Pinpoint the cell where the given text exists, returning its [x, y] midpoint coordinate. 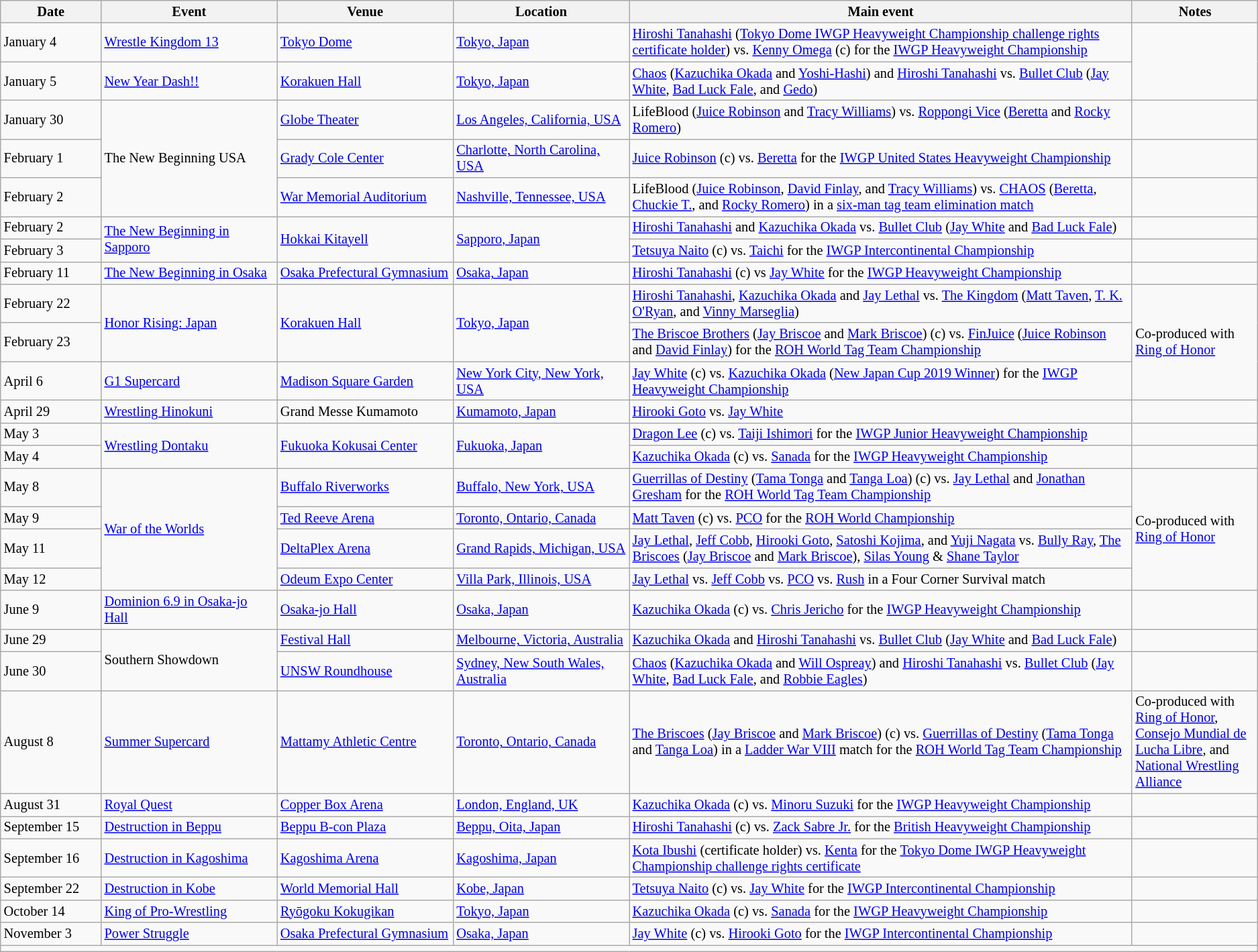
Kazuchika Okada and Hiroshi Tanahashi vs. Bullet Club (Jay White and Bad Luck Fale) [881, 640]
Chaos (Kazuchika Okada and Will Ospreay) and Hiroshi Tanahashi vs. Bullet Club (Jay White, Bad Luck Fale, and Robbie Eagles) [881, 671]
Jay Lethal vs. Jeff Cobb vs. PCO vs. Rush in a Four Corner Survival match [881, 579]
Royal Quest [189, 804]
January 4 [51, 42]
Villa Park, Illinois, USA [541, 579]
Wrestling Hinokuni [189, 411]
The Briscoe Brothers (Jay Briscoe and Mark Briscoe) (c) vs. FinJuice (Juice Robinson and David Finlay) for the ROH World Tag Team Championship [881, 342]
Jay White (c) vs. Kazuchika Okada (New Japan Cup 2019 Winner) for the IWGP Heavyweight Championship [881, 381]
February 22 [51, 303]
August 31 [51, 804]
Co-produced with Ring of Honor, Consejo Mundial de Lucha Libre, and National Wrestling Alliance [1194, 742]
Ryōgoku Kokugikan [365, 911]
London, England, UK [541, 804]
Sydney, New South Wales, Australia [541, 671]
June 30 [51, 671]
Chaos (Kazuchika Okada and Yoshi-Hashi) and Hiroshi Tanahashi vs. Bullet Club (Jay White, Bad Luck Fale, and Gedo) [881, 81]
New York City, New York, USA [541, 381]
Location [541, 11]
Summer Supercard [189, 742]
Kazuchika Okada (c) vs. Minoru Suzuki for the IWGP Heavyweight Championship [881, 804]
Kagoshima Arena [365, 858]
Globe Theater [365, 119]
Festival Hall [365, 640]
August 8 [51, 742]
Beppu, Oita, Japan [541, 827]
Hokkai Kitayell [365, 239]
Hiroshi Tanahashi, Kazuchika Okada and Jay Lethal vs. The Kingdom (Matt Taven, T. K. O'Ryan, and Vinny Marseglia) [881, 303]
Grand Messe Kumamoto [365, 411]
Copper Box Arena [365, 804]
May 8 [51, 487]
January 30 [51, 119]
Southern Showdown [189, 659]
June 9 [51, 610]
Dragon Lee (c) vs. Taiji Ishimori for the IWGP Junior Heavyweight Championship [881, 434]
Hiroshi Tanahashi (c) vs Jay White for the IWGP Heavyweight Championship [881, 273]
February 3 [51, 250]
February 11 [51, 273]
May 12 [51, 579]
Power Struggle [189, 934]
February 1 [51, 158]
Hiroshi Tanahashi (c) vs. Zack Sabre Jr. for the British Heavyweight Championship [881, 827]
The New Beginning in Osaka [189, 273]
Madison Square Garden [365, 381]
Wrestle Kingdom 13 [189, 42]
September 22 [51, 888]
June 29 [51, 640]
Guerrillas of Destiny (Tama Tonga and Tanga Loa) (c) vs. Jay Lethal and Jonathan Gresham for the ROH World Tag Team Championship [881, 487]
Destruction in Kagoshima [189, 858]
Fukuoka, Japan [541, 445]
Buffalo, New York, USA [541, 487]
Grand Rapids, Michigan, USA [541, 548]
Date [51, 11]
September 16 [51, 858]
Kumamoto, Japan [541, 411]
Odeum Expo Center [365, 579]
Wrestling Dontaku [189, 445]
DeltaPlex Arena [365, 548]
Juice Robinson (c) vs. Beretta for the IWGP United States Heavyweight Championship [881, 158]
Notes [1194, 11]
New Year Dash!! [189, 81]
Matt Taven (c) vs. PCO for the ROH World Championship [881, 518]
Jay White (c) vs. Hirooki Goto for the IWGP Intercontinental Championship [881, 934]
November 3 [51, 934]
May 9 [51, 518]
Tokyo Dome [365, 42]
September 15 [51, 827]
February 23 [51, 342]
April 6 [51, 381]
Kota Ibushi (certificate holder) vs. Kenta for the Tokyo Dome IWGP Heavyweight Championship challenge rights certificate [881, 858]
Venue [365, 11]
Hirooki Goto vs. Jay White [881, 411]
Kagoshima, Japan [541, 858]
May 11 [51, 548]
Main event [881, 11]
UNSW Roundhouse [365, 671]
Dominion 6.9 in Osaka-jo Hall [189, 610]
Kobe, Japan [541, 888]
Beppu B-con Plaza [365, 827]
Kazuchika Okada (c) vs. Chris Jericho for the IWGP Heavyweight Championship [881, 610]
The New Beginning in Sapporo [189, 239]
World Memorial Hall [365, 888]
Grady Cole Center [365, 158]
Destruction in Kobe [189, 888]
Buffalo Riverworks [365, 487]
War Memorial Auditorium [365, 197]
LifeBlood (Juice Robinson and Tracy Williams) vs. Roppongi Vice (Beretta and Rocky Romero) [881, 119]
October 14 [51, 911]
Fukuoka Kokusai Center [365, 445]
Osaka-jo Hall [365, 610]
Tetsuya Naito (c) vs. Jay White for the IWGP Intercontinental Championship [881, 888]
Tetsuya Naito (c) vs. Taichi for the IWGP Intercontinental Championship [881, 250]
May 4 [51, 457]
April 29 [51, 411]
War of the Worlds [189, 529]
January 5 [51, 81]
Melbourne, Victoria, Australia [541, 640]
Nashville, Tennessee, USA [541, 197]
Honor Rising: Japan [189, 322]
The New Beginning USA [189, 158]
Ted Reeve Arena [365, 518]
Los Angeles, California, USA [541, 119]
May 3 [51, 434]
Hiroshi Tanahashi and Kazuchika Okada vs. Bullet Club (Jay White and Bad Luck Fale) [881, 227]
Sapporo, Japan [541, 239]
Mattamy Athletic Centre [365, 742]
King of Pro-Wrestling [189, 911]
Charlotte, North Carolina, USA [541, 158]
Event [189, 11]
G1 Supercard [189, 381]
Destruction in Beppu [189, 827]
